Extract the (X, Y) coordinate from the center of the cell holding the provided text.  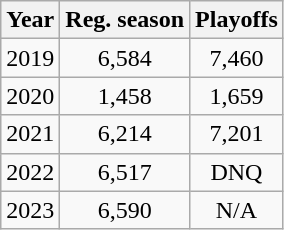
2019 (30, 58)
N/A (237, 210)
6,214 (125, 134)
Year (30, 20)
2023 (30, 210)
6,584 (125, 58)
DNQ (237, 172)
2021 (30, 134)
1,458 (125, 96)
6,590 (125, 210)
7,201 (237, 134)
2020 (30, 96)
Playoffs (237, 20)
7,460 (237, 58)
1,659 (237, 96)
Reg. season (125, 20)
6,517 (125, 172)
2022 (30, 172)
